Output the (x, y) coordinate of the center of the cell containing the given text.  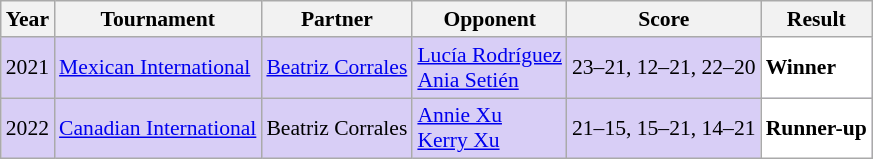
2022 (28, 128)
Partner (336, 19)
Canadian International (158, 128)
21–15, 15–21, 14–21 (664, 128)
Result (816, 19)
Runner-up (816, 128)
Year (28, 19)
Winner (816, 68)
Tournament (158, 19)
23–21, 12–21, 22–20 (664, 68)
Annie Xu Kerry Xu (490, 128)
Opponent (490, 19)
2021 (28, 68)
Mexican International (158, 68)
Lucía Rodríguez Ania Setién (490, 68)
Score (664, 19)
